For the text-containing cell, return its midpoint in (x, y) coordinate format. 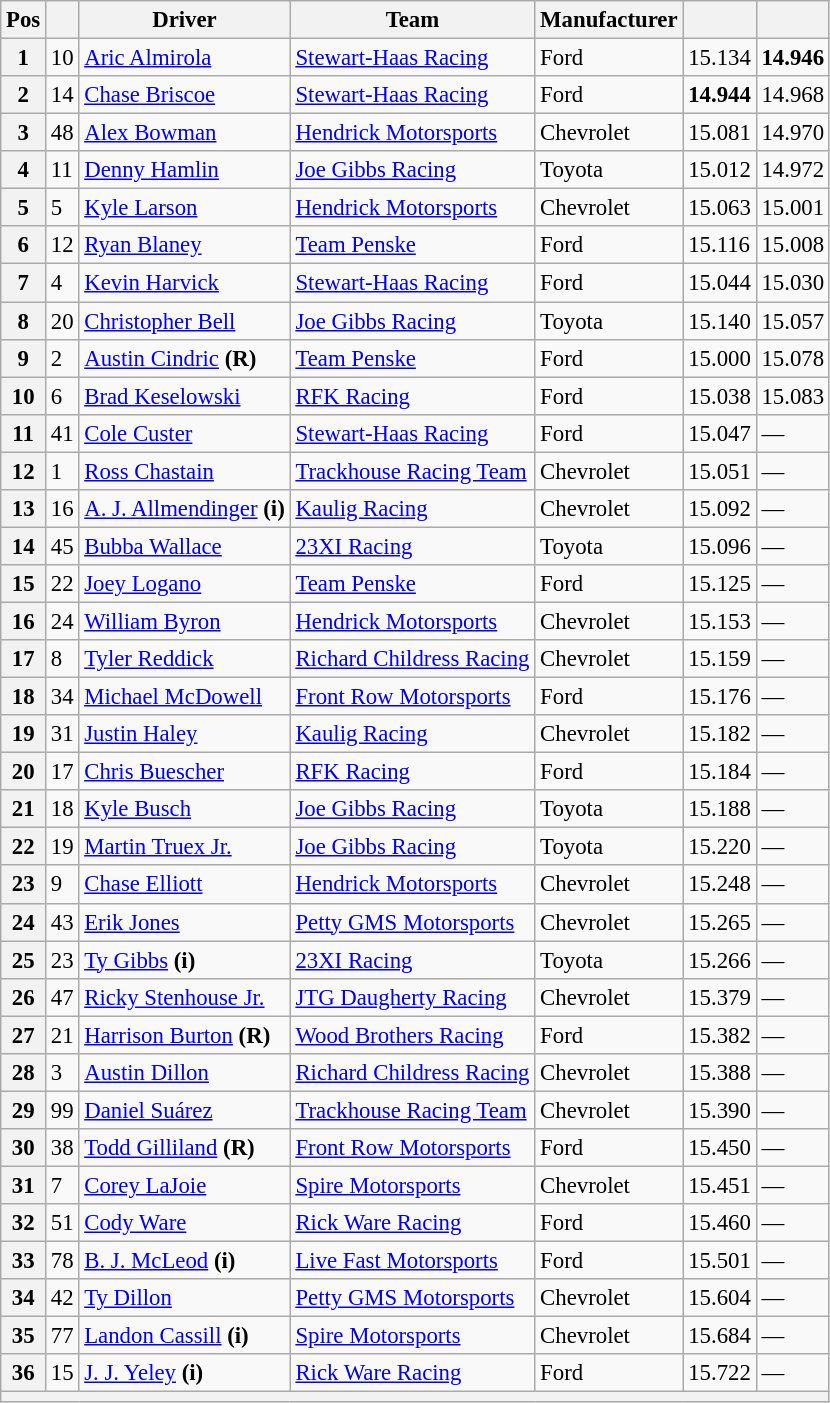
Ty Gibbs (i) (184, 960)
15.460 (720, 1223)
Michael McDowell (184, 697)
43 (62, 922)
15.176 (720, 697)
B. J. McLeod (i) (184, 1261)
15.450 (720, 1148)
Kyle Larson (184, 208)
Driver (184, 20)
Ty Dillon (184, 1298)
15.030 (792, 283)
Chris Buescher (184, 772)
Aric Almirola (184, 58)
14.968 (792, 95)
15.722 (720, 1373)
J. J. Yeley (i) (184, 1373)
Austin Dillon (184, 1073)
51 (62, 1223)
15.038 (720, 396)
15.159 (720, 659)
Ross Chastain (184, 471)
Chase Elliott (184, 885)
15.051 (720, 471)
Harrison Burton (R) (184, 1035)
77 (62, 1336)
15.008 (792, 245)
15.182 (720, 734)
15.604 (720, 1298)
Tyler Reddick (184, 659)
13 (24, 509)
14.970 (792, 133)
Daniel Suárez (184, 1110)
Live Fast Motorsports (412, 1261)
15.081 (720, 133)
36 (24, 1373)
15.012 (720, 170)
14.972 (792, 170)
Denny Hamlin (184, 170)
28 (24, 1073)
27 (24, 1035)
15.153 (720, 621)
15.451 (720, 1185)
15.047 (720, 433)
15.116 (720, 245)
Todd Gilliland (R) (184, 1148)
15.220 (720, 847)
15.140 (720, 321)
15.382 (720, 1035)
15.083 (792, 396)
15.044 (720, 283)
99 (62, 1110)
14.944 (720, 95)
15.684 (720, 1336)
15.001 (792, 208)
15.134 (720, 58)
15.125 (720, 584)
Joey Logano (184, 584)
Wood Brothers Racing (412, 1035)
15.265 (720, 922)
41 (62, 433)
Manufacturer (609, 20)
78 (62, 1261)
15.000 (720, 358)
35 (24, 1336)
Cody Ware (184, 1223)
Martin Truex Jr. (184, 847)
47 (62, 997)
Brad Keselowski (184, 396)
38 (62, 1148)
Chase Briscoe (184, 95)
Austin Cindric (R) (184, 358)
14.946 (792, 58)
Justin Haley (184, 734)
Corey LaJoie (184, 1185)
Cole Custer (184, 433)
15.248 (720, 885)
15.057 (792, 321)
JTG Daugherty Racing (412, 997)
45 (62, 546)
William Byron (184, 621)
32 (24, 1223)
Bubba Wallace (184, 546)
Kevin Harvick (184, 283)
15.184 (720, 772)
15.390 (720, 1110)
15.063 (720, 208)
Erik Jones (184, 922)
Ricky Stenhouse Jr. (184, 997)
A. J. Allmendinger (i) (184, 509)
Landon Cassill (i) (184, 1336)
15.096 (720, 546)
42 (62, 1298)
Team (412, 20)
48 (62, 133)
30 (24, 1148)
25 (24, 960)
15.266 (720, 960)
Christopher Bell (184, 321)
26 (24, 997)
15.388 (720, 1073)
Pos (24, 20)
15.188 (720, 809)
15.092 (720, 509)
Ryan Blaney (184, 245)
Kyle Busch (184, 809)
15.379 (720, 997)
29 (24, 1110)
Alex Bowman (184, 133)
15.078 (792, 358)
33 (24, 1261)
15.501 (720, 1261)
